From the cell containing the given text, extract its center point as (x, y) coordinate. 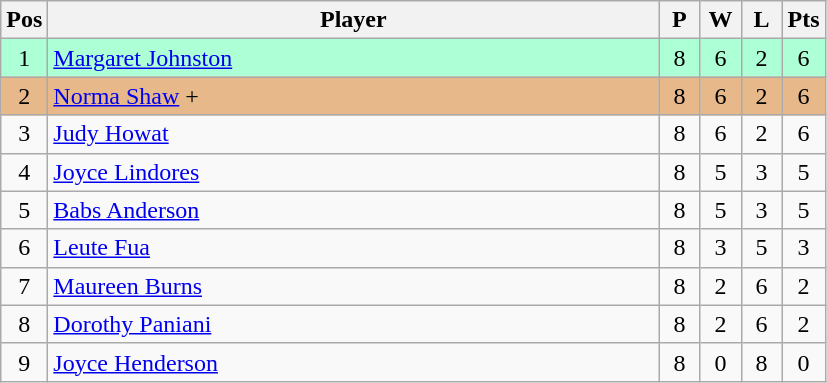
L (762, 20)
Norma Shaw + (354, 96)
9 (24, 362)
Joyce Henderson (354, 362)
1 (24, 58)
7 (24, 286)
Margaret Johnston (354, 58)
Player (354, 20)
Leute Fua (354, 248)
Judy Howat (354, 134)
Pos (24, 20)
Dorothy Paniani (354, 324)
Babs Anderson (354, 210)
4 (24, 172)
P (680, 20)
Pts (804, 20)
Maureen Burns (354, 286)
Joyce Lindores (354, 172)
W (720, 20)
